Find where the given text appears and provide that cell's center as [x, y] coordinate. 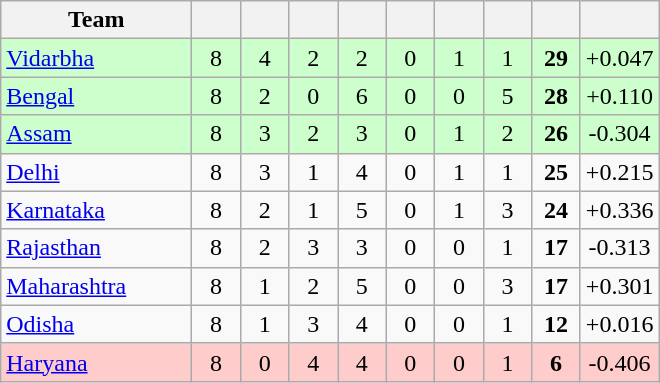
Assam [96, 134]
24 [556, 210]
12 [556, 324]
+0.215 [620, 172]
Rajasthan [96, 248]
26 [556, 134]
+0.110 [620, 96]
+0.336 [620, 210]
+0.047 [620, 58]
Karnataka [96, 210]
Maharashtra [96, 286]
25 [556, 172]
Bengal [96, 96]
Vidarbha [96, 58]
+0.016 [620, 324]
Odisha [96, 324]
+0.301 [620, 286]
-0.313 [620, 248]
-0.304 [620, 134]
-0.406 [620, 362]
Delhi [96, 172]
28 [556, 96]
Haryana [96, 362]
29 [556, 58]
Team [96, 20]
